Detect which cell encompasses the target text, then output its [x, y] center coordinate. 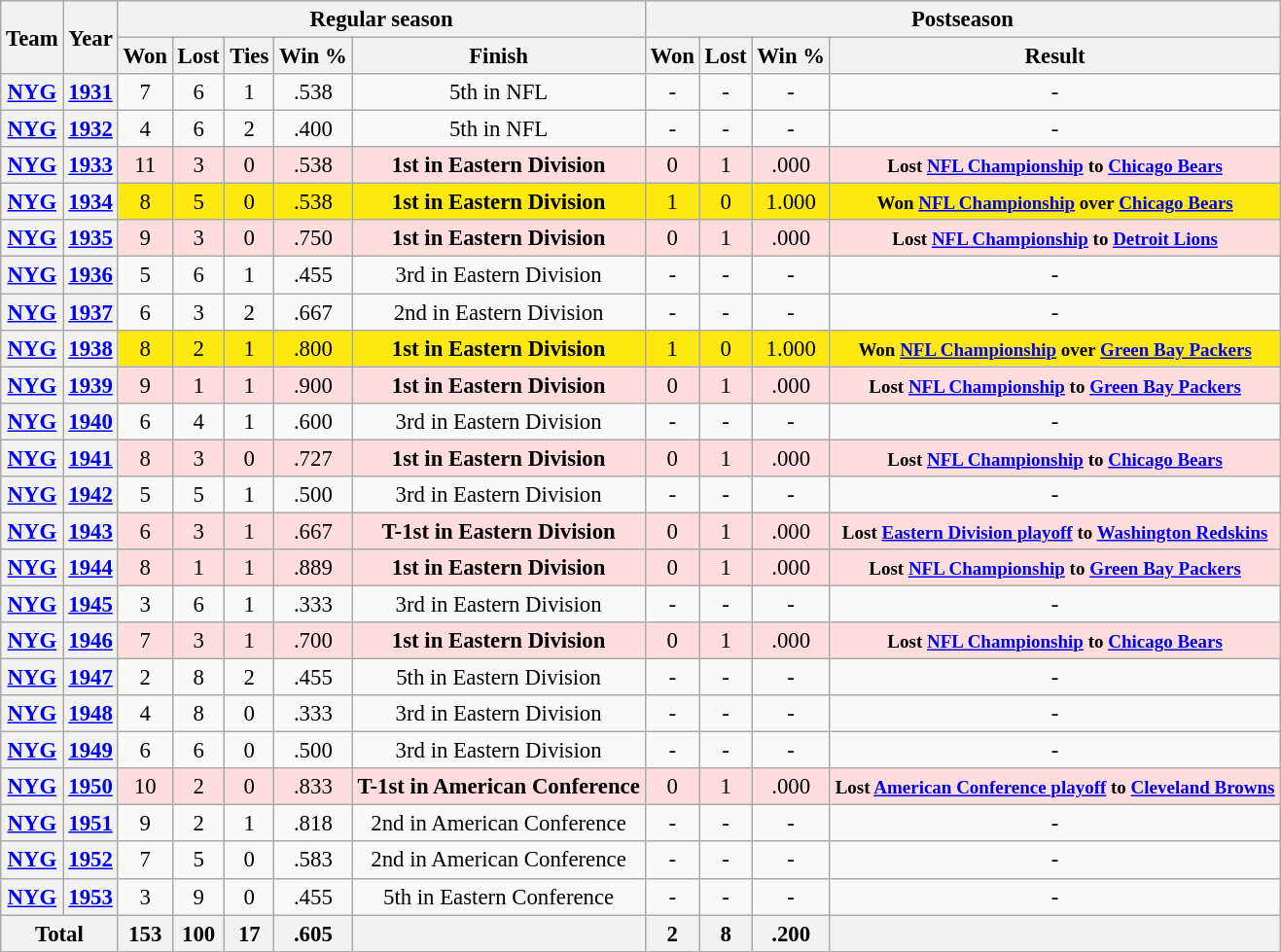
1946 [90, 641]
.400 [313, 129]
1947 [90, 678]
.600 [313, 421]
2nd in Eastern Division [498, 312]
Total [59, 934]
Lost Eastern Division playoff to Washington Redskins [1054, 531]
1939 [90, 385]
1945 [90, 604]
5th in Eastern Conference [498, 897]
1937 [90, 312]
1943 [90, 531]
Lost American Conference playoff to Cleveland Browns [1054, 787]
1950 [90, 787]
1938 [90, 348]
Won NFL Championship over Green Bay Packers [1054, 348]
Won NFL Championship over Chicago Bears [1054, 202]
T-1st in American Conference [498, 787]
1936 [90, 275]
Postseason [963, 19]
1935 [90, 238]
11 [145, 165]
10 [145, 787]
Ties [249, 56]
.583 [313, 861]
1932 [90, 129]
.889 [313, 568]
Result [1054, 56]
100 [198, 934]
.800 [313, 348]
1942 [90, 495]
.700 [313, 641]
.833 [313, 787]
Year [90, 37]
1953 [90, 897]
1944 [90, 568]
1931 [90, 92]
153 [145, 934]
.818 [313, 824]
1949 [90, 751]
.900 [313, 385]
.605 [313, 934]
.750 [313, 238]
Team [32, 37]
Lost NFL Championship to Detroit Lions [1054, 238]
1952 [90, 861]
1934 [90, 202]
17 [249, 934]
T-1st in Eastern Division [498, 531]
1951 [90, 824]
Finish [498, 56]
.200 [791, 934]
1948 [90, 714]
Regular season [381, 19]
1940 [90, 421]
.727 [313, 458]
1933 [90, 165]
1941 [90, 458]
5th in Eastern Division [498, 678]
